Capture the cell that displays the provided text and extract its (x, y) central coordinate. 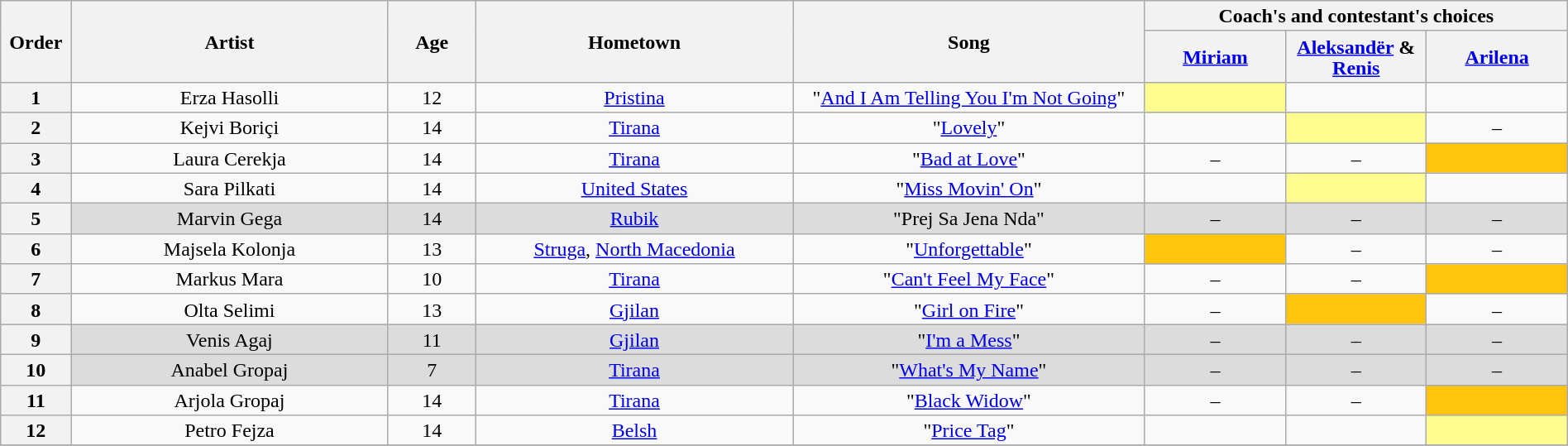
Kejvi Boriçi (230, 127)
Struga, North Macedonia (633, 248)
Majsela Kolonja (230, 248)
"And I Am Telling You I'm Not Going" (969, 98)
Aleksandër & Renis (1356, 56)
"Girl on Fire" (969, 309)
Age (432, 41)
6 (36, 248)
Rubik (633, 218)
"Prej Sa Jena Nda" (969, 218)
"What's My Name" (969, 369)
"Black Widow" (969, 400)
Arjola Gropaj (230, 400)
United States (633, 189)
"I'm a Mess" (969, 339)
"Price Tag" (969, 430)
"Can't Feel My Face" (969, 280)
Coach's and contestant's choices (1356, 17)
Olta Selimi (230, 309)
"Lovely" (969, 127)
Anabel Gropaj (230, 369)
Sara Pilkati (230, 189)
Hometown (633, 41)
Arilena (1497, 56)
"Miss Movin' On" (969, 189)
Artist (230, 41)
Miriam (1215, 56)
4 (36, 189)
1 (36, 98)
Venis Agaj (230, 339)
8 (36, 309)
Song (969, 41)
Belsh (633, 430)
Pristina (633, 98)
Erza Hasolli (230, 98)
Laura Cerekja (230, 157)
5 (36, 218)
9 (36, 339)
Petro Fejza (230, 430)
"Bad at Love" (969, 157)
3 (36, 157)
"Unforgettable" (969, 248)
2 (36, 127)
Order (36, 41)
Marvin Gega (230, 218)
Markus Mara (230, 280)
